Find where the given text appears and provide that cell's center as [X, Y] coordinate. 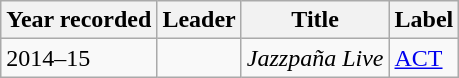
Title [315, 20]
ACT [424, 58]
Jazzpaña Live [315, 58]
2014–15 [79, 58]
Leader [199, 20]
Year recorded [79, 20]
Label [424, 20]
